For the text-containing cell, return its midpoint in [X, Y] coordinate format. 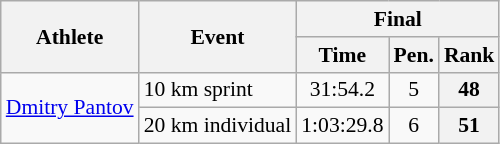
1:03:29.8 [342, 126]
Time [342, 55]
48 [470, 90]
5 [414, 90]
51 [470, 126]
Athlete [70, 36]
20 km individual [218, 126]
6 [414, 126]
31:54.2 [342, 90]
Dmitry Pantov [70, 108]
Pen. [414, 55]
Rank [470, 55]
10 km sprint [218, 90]
Final [398, 19]
Event [218, 36]
